From the cell containing the given text, extract its center point as [X, Y] coordinate. 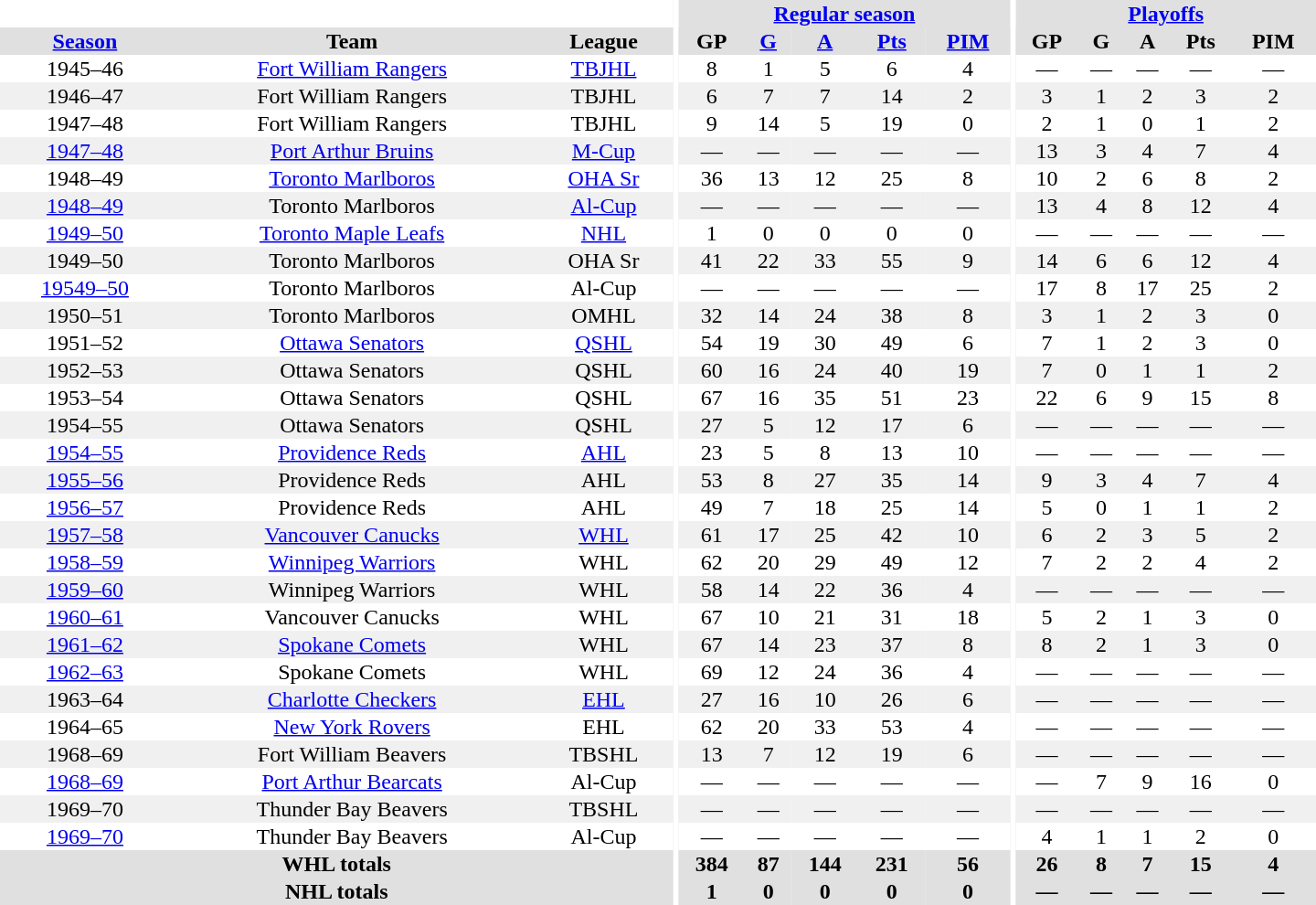
M-Cup [603, 151]
40 [892, 370]
231 [892, 864]
1956–57 [85, 507]
Fort William Beavers [353, 754]
Port Arthur Bearcats [353, 782]
Charlotte Checkers [353, 699]
144 [824, 864]
54 [711, 343]
1950–51 [85, 315]
1955–56 [85, 480]
38 [892, 315]
League [603, 41]
56 [967, 864]
1957–58 [85, 535]
61 [711, 535]
87 [768, 864]
1959–60 [85, 590]
1960–61 [85, 617]
51 [892, 398]
1962–63 [85, 672]
1951–52 [85, 343]
21 [824, 617]
19549–50 [85, 288]
58 [711, 590]
60 [711, 370]
37 [892, 644]
New York Rovers [353, 727]
55 [892, 261]
30 [824, 343]
Toronto Maple Leafs [353, 233]
Port Arthur Bruins [353, 151]
69 [711, 672]
41 [711, 261]
1963–64 [85, 699]
WHL totals [336, 864]
32 [711, 315]
29 [824, 562]
1958–59 [85, 562]
Season [85, 41]
42 [892, 535]
384 [711, 864]
1945–46 [85, 69]
1961–62 [85, 644]
1946–47 [85, 96]
31 [892, 617]
OMHL [603, 315]
Playoffs [1166, 14]
1952–53 [85, 370]
NHL totals [336, 891]
1953–54 [85, 398]
NHL [603, 233]
Team [353, 41]
Regular season [844, 14]
1964–65 [85, 727]
